Identify which cell holds the provided text, then report its [X, Y] central coordinate. 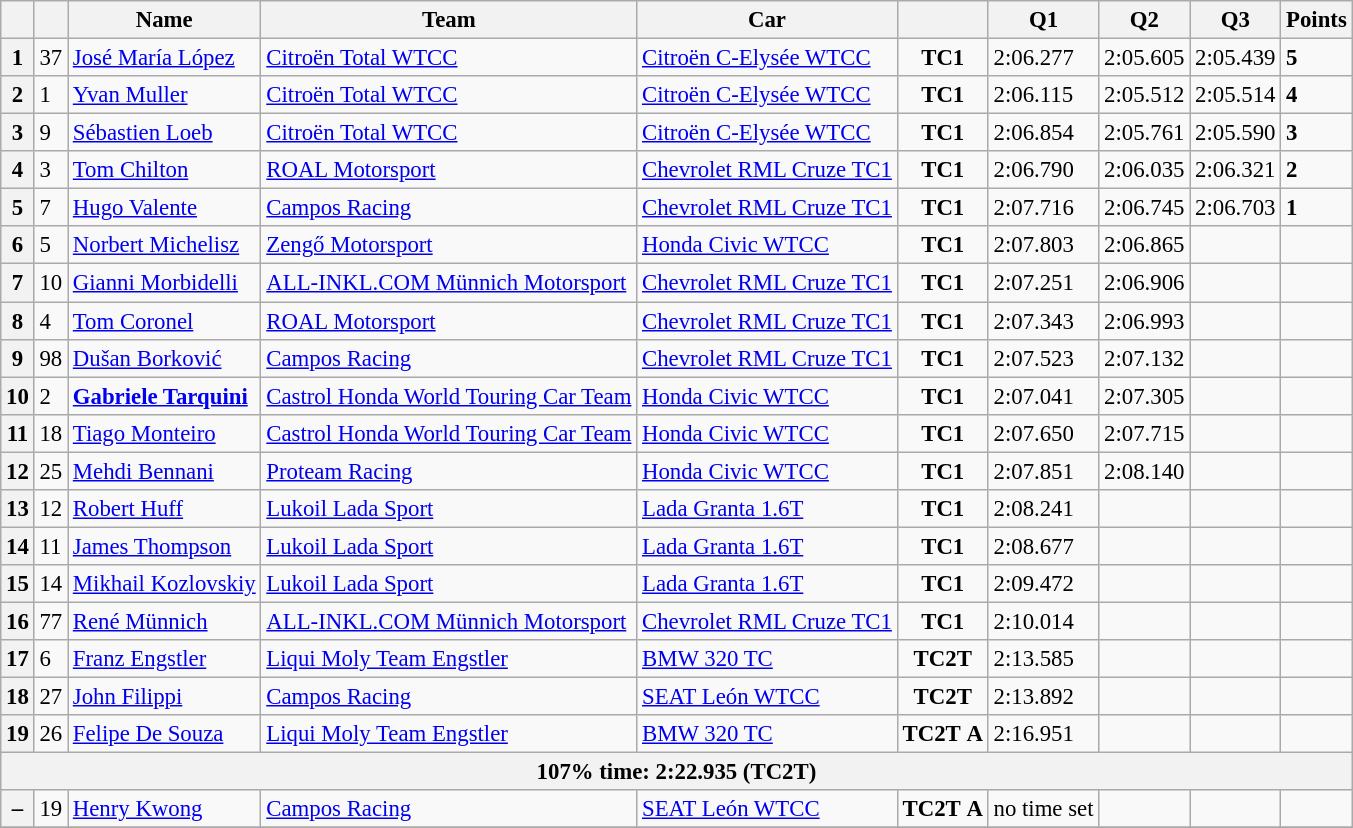
Norbert Michelisz [164, 245]
2:08.677 [1044, 546]
Franz Engstler [164, 659]
2:08.140 [1144, 471]
2:06.115 [1044, 95]
37 [50, 58]
2:06.321 [1236, 170]
Gianni Morbidelli [164, 283]
2:07.132 [1144, 358]
2:07.650 [1044, 433]
2:06.854 [1044, 133]
Name [164, 20]
Tiago Monteiro [164, 433]
2:05.590 [1236, 133]
2:09.472 [1044, 584]
2:05.605 [1144, 58]
13 [18, 509]
2:07.851 [1044, 471]
2:06.865 [1144, 245]
17 [18, 659]
2:06.993 [1144, 321]
2:05.514 [1236, 95]
Mehdi Bennani [164, 471]
2:06.035 [1144, 170]
Dušan Borković [164, 358]
2:06.790 [1044, 170]
Mikhail Kozlovskiy [164, 584]
– [18, 809]
no time set [1044, 809]
Proteam Racing [449, 471]
2:05.761 [1144, 133]
2:07.343 [1044, 321]
Points [1316, 20]
John Filippi [164, 697]
15 [18, 584]
2:07.305 [1144, 396]
107% time: 2:22.935 (TC2T) [676, 772]
Henry Kwong [164, 809]
2:13.892 [1044, 697]
2:06.703 [1236, 208]
16 [18, 621]
26 [50, 734]
2:06.745 [1144, 208]
2:10.014 [1044, 621]
Zengő Motorsport [449, 245]
2:05.512 [1144, 95]
Tom Chilton [164, 170]
Gabriele Tarquini [164, 396]
Sébastien Loeb [164, 133]
René Münnich [164, 621]
2:07.715 [1144, 433]
Robert Huff [164, 509]
2:07.523 [1044, 358]
Q1 [1044, 20]
Felipe De Souza [164, 734]
2:06.277 [1044, 58]
Team [449, 20]
2:07.251 [1044, 283]
2:16.951 [1044, 734]
27 [50, 697]
77 [50, 621]
2:08.241 [1044, 509]
Tom Coronel [164, 321]
Q2 [1144, 20]
2:13.585 [1044, 659]
Hugo Valente [164, 208]
2:06.906 [1144, 283]
8 [18, 321]
2:07.803 [1044, 245]
2:05.439 [1236, 58]
2:07.041 [1044, 396]
Car [768, 20]
2:07.716 [1044, 208]
José María López [164, 58]
Q3 [1236, 20]
Yvan Muller [164, 95]
25 [50, 471]
James Thompson [164, 546]
98 [50, 358]
